Identify which cell holds the provided text, then report its [x, y] central coordinate. 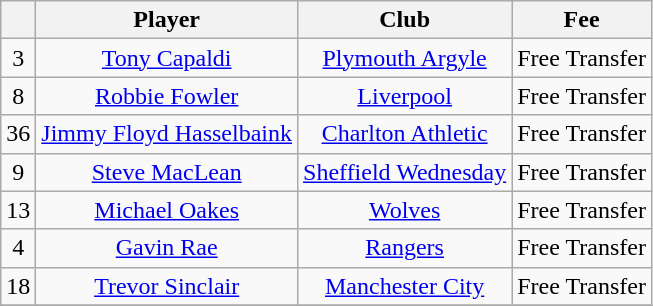
Sheffield Wednesday [405, 172]
9 [18, 172]
Club [405, 20]
Robbie Fowler [167, 96]
Wolves [405, 210]
Player [167, 20]
Plymouth Argyle [405, 58]
36 [18, 134]
Michael Oakes [167, 210]
Fee [582, 20]
Steve MacLean [167, 172]
13 [18, 210]
Jimmy Floyd Hasselbaink [167, 134]
8 [18, 96]
4 [18, 248]
Manchester City [405, 286]
Charlton Athletic [405, 134]
Trevor Sinclair [167, 286]
3 [18, 58]
18 [18, 286]
Liverpool [405, 96]
Rangers [405, 248]
Tony Capaldi [167, 58]
Gavin Rae [167, 248]
